Return (x, y) of the center of cell containing provided text 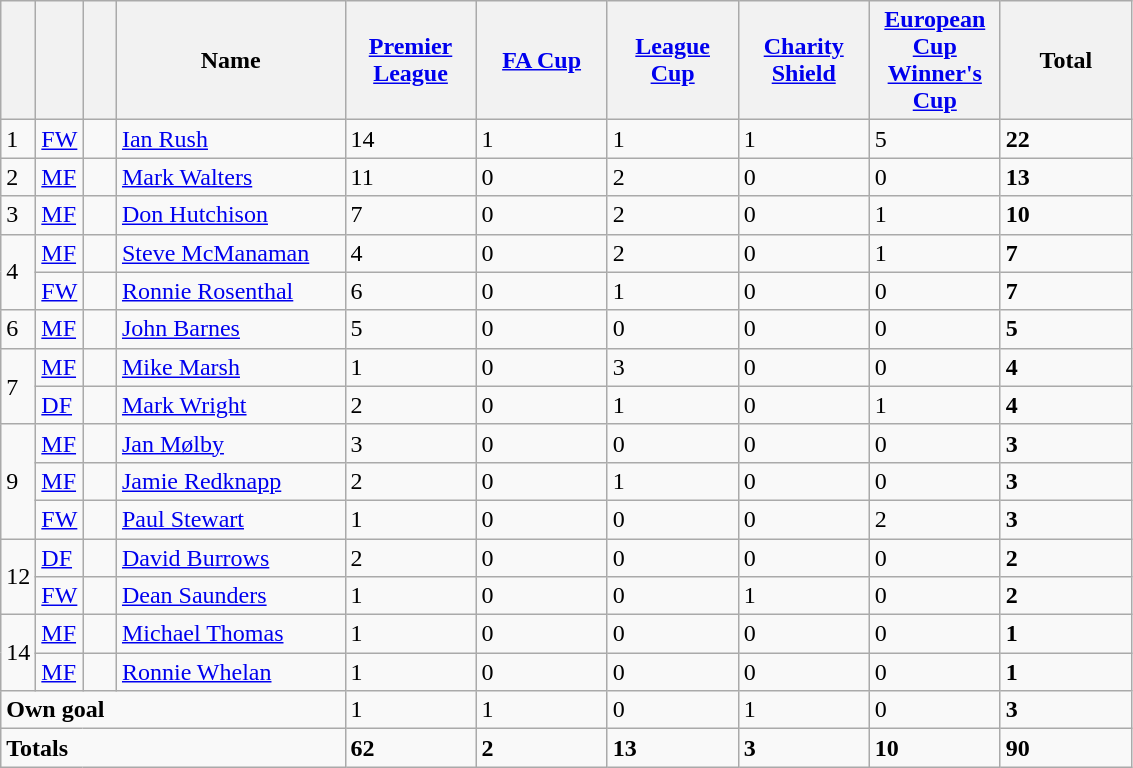
Premier League (410, 60)
Mark Wright (230, 405)
90 (1066, 748)
Michael Thomas (230, 634)
Name (230, 60)
David Burrows (230, 557)
Paul Stewart (230, 519)
Ronnie Whelan (230, 672)
Dean Saunders (230, 596)
Jan Mølby (230, 443)
9 (18, 481)
John Barnes (230, 329)
62 (410, 748)
FA Cup (542, 60)
Steve McManaman (230, 253)
European Cup Winner's Cup (934, 60)
League Cup (672, 60)
12 (18, 576)
Ian Rush (230, 139)
Total (1066, 60)
Ronnie Rosenthal (230, 291)
Own goal (173, 710)
Jamie Redknapp (230, 481)
Mike Marsh (230, 367)
Totals (173, 748)
Mark Walters (230, 177)
Don Hutchison (230, 215)
22 (1066, 139)
Charity Shield (804, 60)
11 (410, 177)
